Return the (X, Y) coordinate for the center point of the cell that contains the specified text.  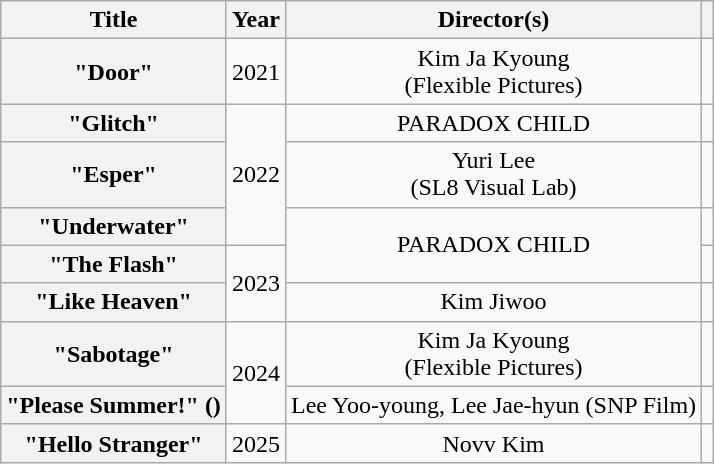
2023 (256, 283)
Kim Jiwoo (493, 302)
2025 (256, 443)
Yuri Lee(SL8 Visual Lab) (493, 174)
Director(s) (493, 20)
"Please Summer!" () (114, 405)
Lee Yoo-young, Lee Jae-hyun (SNP Film) (493, 405)
"The Flash" (114, 264)
"Glitch" (114, 123)
2022 (256, 174)
Year (256, 20)
"Hello Stranger" (114, 443)
"Sabotage" (114, 354)
Title (114, 20)
"Like Heaven" (114, 302)
Novv Kim (493, 443)
"Esper" (114, 174)
"Underwater" (114, 226)
"Door" (114, 72)
2024 (256, 372)
2021 (256, 72)
